Extract the [X, Y] coordinate from the center of the cell holding the provided text.  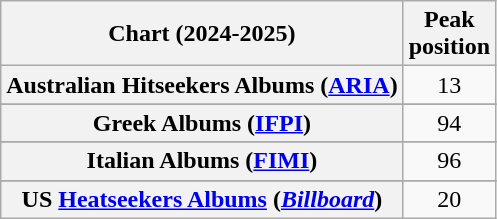
96 [449, 161]
Greek Albums (IFPI) [202, 123]
Italian Albums (FIMI) [202, 161]
94 [449, 123]
Australian Hitseekers Albums (ARIA) [202, 85]
13 [449, 85]
US Heatseekers Albums (Billboard) [202, 199]
Chart (2024-2025) [202, 34]
20 [449, 199]
Peakposition [449, 34]
